Extract the [X, Y] coordinate from the center of the cell holding the provided text.  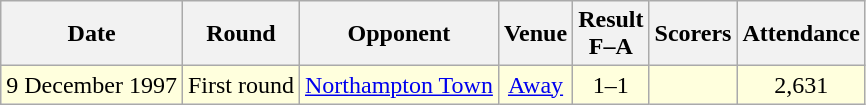
Scorers [693, 34]
1–1 [611, 85]
Opponent [398, 34]
Northampton Town [398, 85]
Round [240, 34]
Away [535, 85]
Date [92, 34]
Venue [535, 34]
2,631 [801, 85]
Attendance [801, 34]
First round [240, 85]
ResultF–A [611, 34]
9 December 1997 [92, 85]
